Output the [X, Y] coordinate of the center of the cell containing the given text.  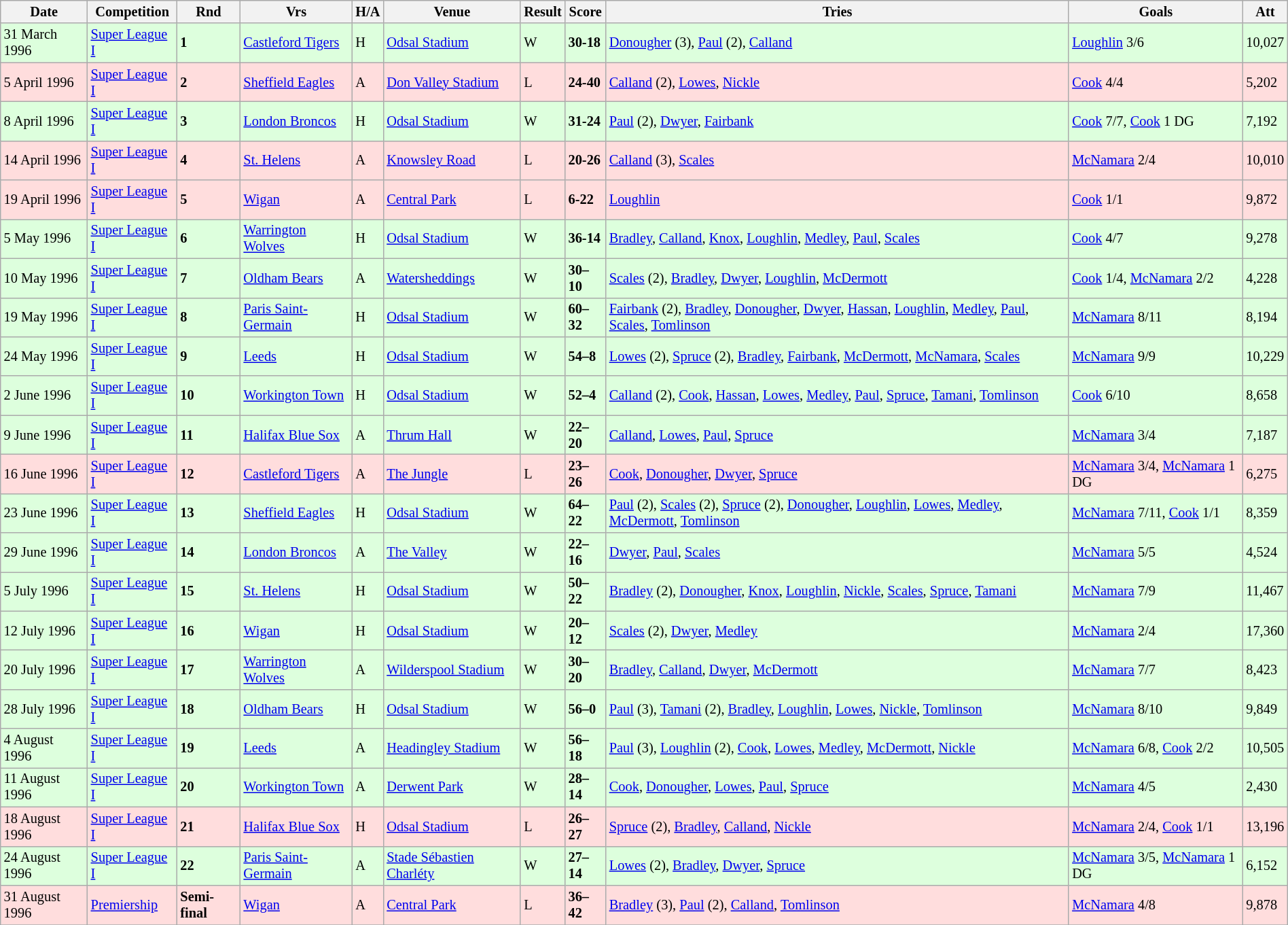
50–22 [586, 591]
Loughlin 3/6 [1156, 43]
Cook 6/10 [1156, 396]
Cook, Donougher, Lowes, Paul, Spruce [837, 787]
20–12 [586, 631]
Paul (3), Tamani (2), Bradley, Loughlin, Lowes, Nickle, Tomlinson [837, 709]
Premiership [132, 905]
Paul (2), Dwyer, Fairbank [837, 121]
8,194 [1265, 317]
7 [208, 278]
Cook 1/1 [1156, 200]
Cook 4/7 [1156, 239]
18 [208, 709]
28–14 [586, 787]
9,878 [1265, 905]
Cook 7/7, Cook 1 DG [1156, 121]
24 May 1996 [44, 356]
McNamara 2/4, Cook 1/1 [1156, 826]
4 [208, 160]
5 [208, 200]
McNamara 9/9 [1156, 356]
6,152 [1265, 866]
Paul (2), Scales (2), Spruce (2), Donougher, Loughlin, Lowes, Medley, McDermott, Tomlinson [837, 513]
28 July 1996 [44, 709]
30–20 [586, 669]
22–16 [586, 553]
Venue [452, 12]
Headingley Stadium [452, 748]
10,505 [1265, 748]
11,467 [1265, 591]
3 [208, 121]
H/A [368, 12]
54–8 [586, 356]
31 August 1996 [44, 905]
30-18 [586, 43]
14 April 1996 [44, 160]
Semi-final [208, 905]
McNamara 8/11 [1156, 317]
Score [586, 12]
1 [208, 43]
7,192 [1265, 121]
13 [208, 513]
22 [208, 866]
19 April 1996 [44, 200]
13,196 [1265, 826]
4 August 1996 [44, 748]
Paul (3), Loughlin (2), Cook, Lowes, Medley, McDermott, Nickle [837, 748]
4,524 [1265, 553]
8,423 [1265, 669]
9,278 [1265, 239]
10 [208, 396]
Calland, Lowes, Paul, Spruce [837, 435]
5,202 [1265, 82]
27–14 [586, 866]
Goals [1156, 12]
9,849 [1265, 709]
Bradley (3), Paul (2), Calland, Tomlinson [837, 905]
11 August 1996 [44, 787]
McNamara 6/8, Cook 2/2 [1156, 748]
McNamara 3/4, McNamara 1 DG [1156, 474]
4,228 [1265, 278]
16 [208, 631]
McNamara 7/11, Cook 1/1 [1156, 513]
9 June 1996 [44, 435]
8,359 [1265, 513]
Fairbank (2), Bradley, Donougher, Dwyer, Hassan, Loughlin, Medley, Paul, Scales, Tomlinson [837, 317]
36-14 [586, 239]
Donougher (3), Paul (2), Calland [837, 43]
12 [208, 474]
McNamara 7/7 [1156, 669]
Cook 1/4, McNamara 2/2 [1156, 278]
Don Valley Stadium [452, 82]
56–18 [586, 748]
Derwent Park [452, 787]
Result [542, 12]
16 June 1996 [44, 474]
10,010 [1265, 160]
McNamara 3/5, McNamara 1 DG [1156, 866]
Wilderspool Stadium [452, 669]
6-22 [586, 200]
McNamara 4/5 [1156, 787]
7,187 [1265, 435]
McNamara 5/5 [1156, 553]
6 [208, 239]
31 March 1996 [44, 43]
52–4 [586, 396]
McNamara 4/8 [1156, 905]
23–26 [586, 474]
5 July 1996 [44, 591]
Lowes (2), Spruce (2), Bradley, Fairbank, McDermott, McNamara, Scales [837, 356]
8,658 [1265, 396]
14 [208, 553]
2,430 [1265, 787]
2 June 1996 [44, 396]
15 [208, 591]
Bradley (2), Donougher, Knox, Loughlin, Nickle, Scales, Spruce, Tamani [837, 591]
12 July 1996 [44, 631]
Dwyer, Paul, Scales [837, 553]
Bradley, Calland, Knox, Loughlin, Medley, Paul, Scales [837, 239]
19 [208, 748]
29 June 1996 [44, 553]
Att [1265, 12]
McNamara 7/9 [1156, 591]
10,027 [1265, 43]
Cook 4/4 [1156, 82]
McNamara 3/4 [1156, 435]
24 August 1996 [44, 866]
6,275 [1265, 474]
McNamara 8/10 [1156, 709]
17 [208, 669]
17,360 [1265, 631]
26–27 [586, 826]
The Valley [452, 553]
31-24 [586, 121]
Knowsley Road [452, 160]
Loughlin [837, 200]
10 May 1996 [44, 278]
23 June 1996 [44, 513]
8 [208, 317]
20 July 1996 [44, 669]
Stade Sébastien Charléty [452, 866]
21 [208, 826]
Calland (3), Scales [837, 160]
Bradley, Calland, Dwyer, McDermott [837, 669]
11 [208, 435]
Rnd [208, 12]
Tries [837, 12]
Competition [132, 12]
36–42 [586, 905]
60–32 [586, 317]
18 August 1996 [44, 826]
Calland (2), Lowes, Nickle [837, 82]
Cook, Donougher, Dwyer, Spruce [837, 474]
5 April 1996 [44, 82]
20 [208, 787]
Scales (2), Dwyer, Medley [837, 631]
The Jungle [452, 474]
19 May 1996 [44, 317]
Watersheddings [452, 278]
9 [208, 356]
Date [44, 12]
Vrs [296, 12]
22–20 [586, 435]
Lowes (2), Bradley, Dwyer, Spruce [837, 866]
10,229 [1265, 356]
9,872 [1265, 200]
2 [208, 82]
20-26 [586, 160]
Thrum Hall [452, 435]
24-40 [586, 82]
64–22 [586, 513]
30–10 [586, 278]
5 May 1996 [44, 239]
56–0 [586, 709]
Spruce (2), Bradley, Calland, Nickle [837, 826]
Calland (2), Cook, Hassan, Lowes, Medley, Paul, Spruce, Tamani, Tomlinson [837, 396]
Scales (2), Bradley, Dwyer, Loughlin, McDermott [837, 278]
8 April 1996 [44, 121]
